Pinpoint the cell where the given text exists, returning its (X, Y) midpoint coordinate. 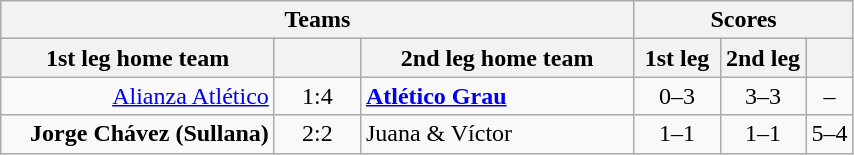
1st leg home team (138, 58)
Juana & Víctor (497, 134)
Scores (744, 20)
0–3 (677, 96)
2nd leg (763, 58)
Atlético Grau (497, 96)
5–4 (830, 134)
Jorge Chávez (Sullana) (138, 134)
3–3 (763, 96)
1st leg (677, 58)
– (830, 96)
1:4 (317, 96)
2:2 (317, 134)
Teams (318, 20)
Alianza Atlético (138, 96)
2nd leg home team (497, 58)
